Return the [x, y] coordinate for the center point of the cell that contains the specified text.  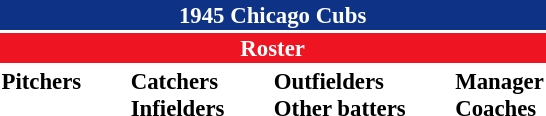
Roster [272, 48]
1945 Chicago Cubs [272, 15]
